Detect which cell encompasses the target text, then output its (X, Y) center coordinate. 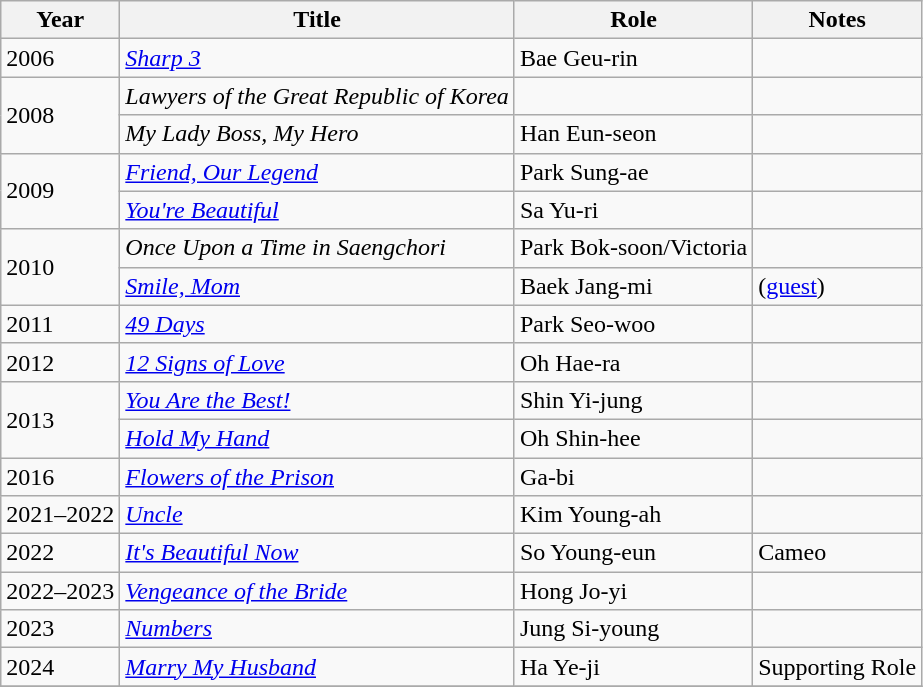
Role (633, 20)
2009 (60, 191)
Marry My Husband (318, 667)
2011 (60, 324)
Sharp 3 (318, 58)
2013 (60, 419)
Ga-bi (633, 477)
Park Sung-ae (633, 172)
Cameo (838, 553)
2016 (60, 477)
12 Signs of Love (318, 362)
2010 (60, 267)
It's Beautiful Now (318, 553)
49 Days (318, 324)
Once Upon a Time in Saengchori (318, 248)
Hong Jo-yi (633, 591)
Smile, Mom (318, 286)
Year (60, 20)
Oh Shin-hee (633, 438)
Sa Yu-ri (633, 210)
You Are the Best! (318, 400)
2024 (60, 667)
Shin Yi-jung (633, 400)
2006 (60, 58)
Ha Ye-ji (633, 667)
Uncle (318, 515)
2008 (60, 115)
Oh Hae-ra (633, 362)
Title (318, 20)
2012 (60, 362)
Kim Young-ah (633, 515)
My Lady Boss, My Hero (318, 134)
2021–2022 (60, 515)
So Young-eun (633, 553)
Han Eun-seon (633, 134)
(guest) (838, 286)
You're Beautiful (318, 210)
Notes (838, 20)
2023 (60, 629)
Jung Si-young (633, 629)
Vengeance of the Bride (318, 591)
Numbers (318, 629)
Park Seo-woo (633, 324)
Flowers of the Prison (318, 477)
Lawyers of the Great Republic of Korea (318, 96)
Supporting Role (838, 667)
2022–2023 (60, 591)
Park Bok-soon/Victoria (633, 248)
Hold My Hand (318, 438)
2022 (60, 553)
Bae Geu-rin (633, 58)
Friend, Our Legend (318, 172)
Baek Jang-mi (633, 286)
